Identify which cell holds the provided text, then report its [x, y] central coordinate. 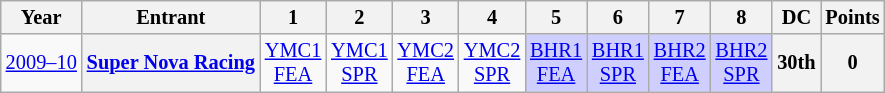
Entrant [171, 17]
2009–10 [42, 63]
YMC2FEA [426, 63]
YMC1FEA [293, 63]
Points [852, 17]
BHR1FEA [556, 63]
1 [293, 17]
7 [680, 17]
BHR2FEA [680, 63]
Year [42, 17]
0 [852, 63]
DC [796, 17]
4 [492, 17]
2 [359, 17]
5 [556, 17]
YMC2SPR [492, 63]
3 [426, 17]
YMC1SPR [359, 63]
BHR2SPR [742, 63]
8 [742, 17]
Super Nova Racing [171, 63]
BHR1SPR [618, 63]
6 [618, 17]
30th [796, 63]
